Identify which cell holds the provided text, then report its [X, Y] central coordinate. 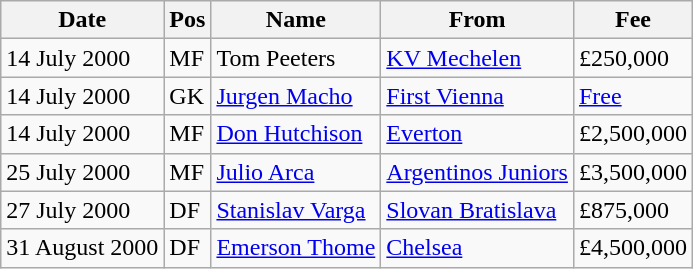
Tom Peeters [296, 58]
Emerson Thome [296, 248]
£875,000 [632, 210]
Chelsea [478, 248]
Pos [188, 20]
Name [296, 20]
Don Hutchison [296, 134]
Jurgen Macho [296, 96]
£2,500,000 [632, 134]
KV Mechelen [478, 58]
£3,500,000 [632, 172]
Date [82, 20]
Julio Arca [296, 172]
Slovan Bratislava [478, 210]
31 August 2000 [82, 248]
Argentinos Juniors [478, 172]
25 July 2000 [82, 172]
£250,000 [632, 58]
Everton [478, 134]
Stanislav Varga [296, 210]
27 July 2000 [82, 210]
£4,500,000 [632, 248]
From [478, 20]
Free [632, 96]
First Vienna [478, 96]
GK [188, 96]
Fee [632, 20]
